Identify which cell holds the provided text, then report its [X, Y] central coordinate. 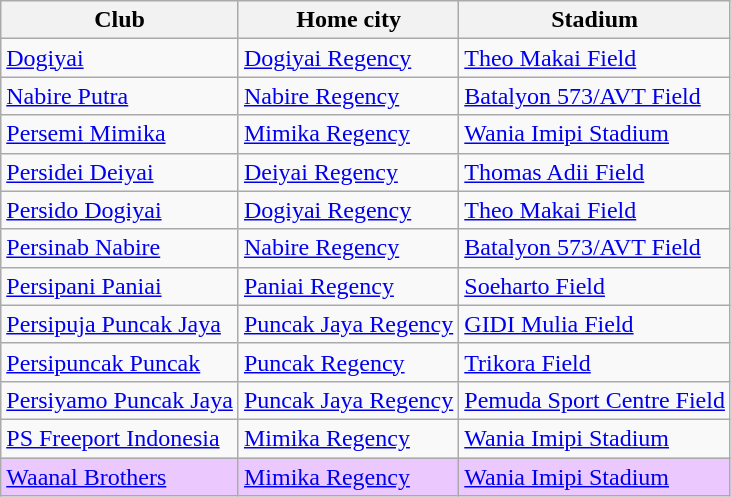
Waanal Brothers [120, 477]
GIDI Mulia Field [595, 324]
Persiyamo Puncak Jaya [120, 400]
Trikora Field [595, 362]
Stadium [595, 20]
Persinab Nabire [120, 248]
Thomas Adii Field [595, 172]
Home city [348, 20]
Club [120, 20]
Soeharto Field [595, 286]
Nabire Putra [120, 96]
Persido Dogiyai [120, 210]
Persipuja Puncak Jaya [120, 324]
Persipuncak Puncak [120, 362]
Puncak Regency [348, 362]
Paniai Regency [348, 286]
PS Freeport Indonesia [120, 438]
Persidei Deiyai [120, 172]
Deiyai Regency [348, 172]
Dogiyai [120, 58]
Persemi Mimika [120, 134]
Persipani Paniai [120, 286]
Pemuda Sport Centre Field [595, 400]
